Search for the cell housing the specified text and yield its (X, Y) center coordinate. 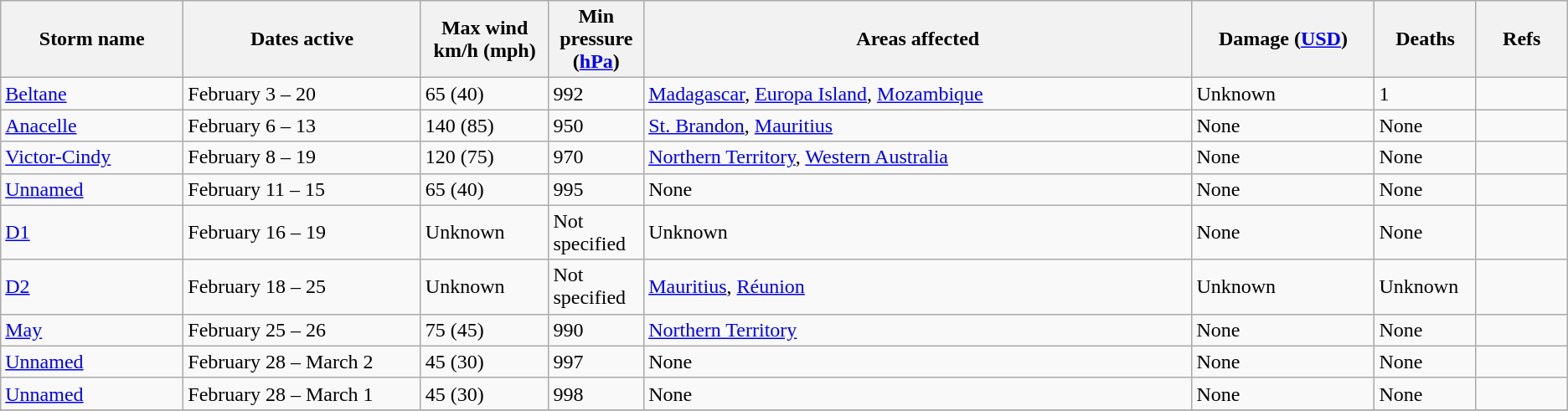
February 25 – 26 (302, 330)
1 (1426, 94)
950 (596, 126)
February 28 – March 1 (302, 393)
990 (596, 330)
February 8 – 19 (302, 157)
Anacelle (92, 126)
140 (85) (484, 126)
Victor-Cindy (92, 157)
Dates active (302, 39)
Damage (USD) (1283, 39)
February 28 – March 2 (302, 362)
Areas affected (918, 39)
Madagascar, Europa Island, Mozambique (918, 94)
992 (596, 94)
February 6 – 13 (302, 126)
998 (596, 393)
February 11 – 15 (302, 189)
Refs (1521, 39)
Northern Territory, Western Australia (918, 157)
75 (45) (484, 330)
February 18 – 25 (302, 286)
May (92, 330)
February 3 – 20 (302, 94)
Northern Territory (918, 330)
St. Brandon, Mauritius (918, 126)
997 (596, 362)
Max wind km/h (mph) (484, 39)
Deaths (1426, 39)
Beltane (92, 94)
Min pressure (hPa) (596, 39)
Mauritius, Réunion (918, 286)
970 (596, 157)
Storm name (92, 39)
February 16 – 19 (302, 233)
D1 (92, 233)
995 (596, 189)
120 (75) (484, 157)
D2 (92, 286)
